Identify which cell holds the provided text, then report its [X, Y] central coordinate. 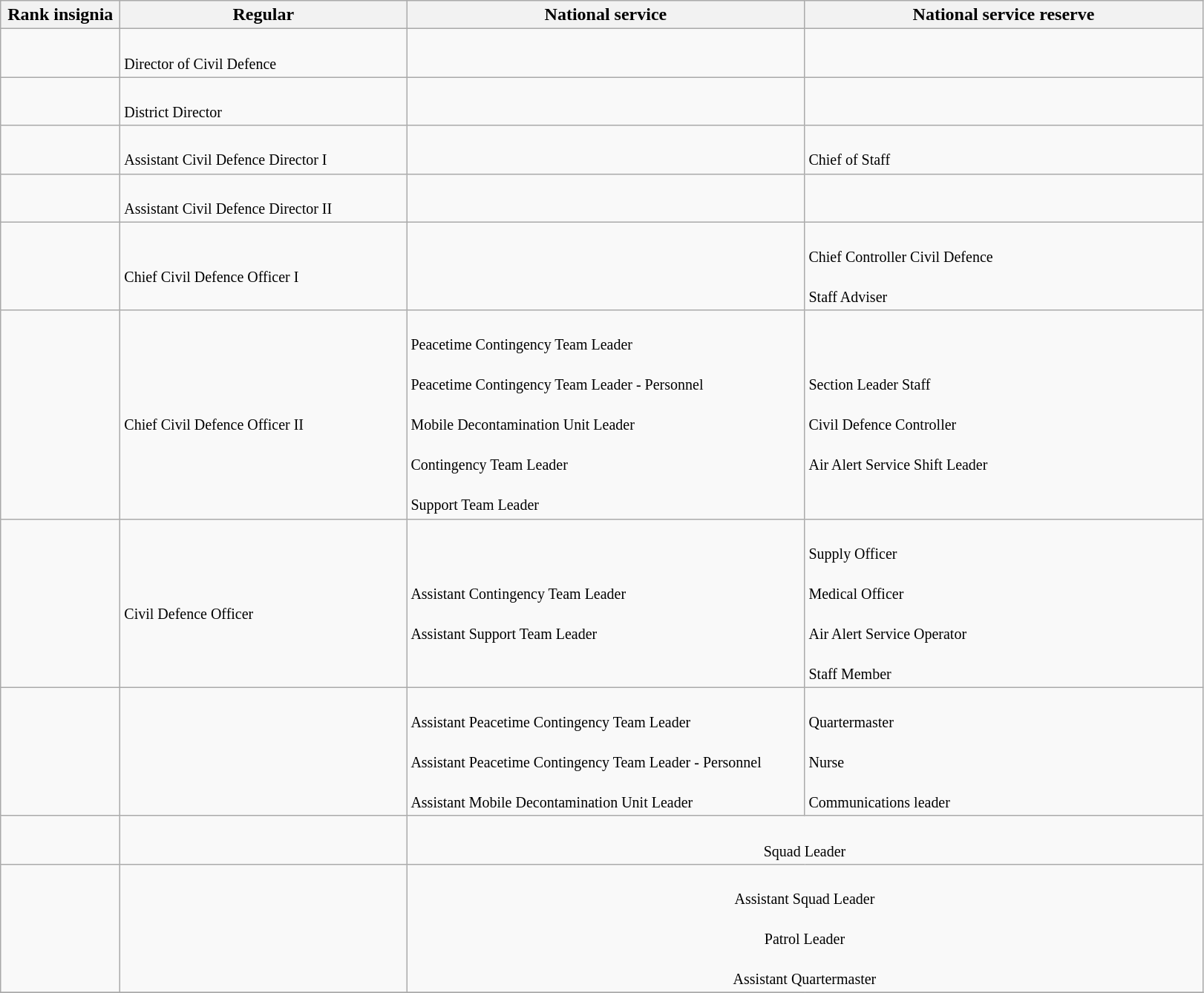
Chief Civil Defence Officer I [264, 266]
National service [606, 15]
Director of Civil Defence [264, 53]
Chief Civil Defence Officer II [264, 414]
Regular [264, 15]
Assistant Civil Defence Director I [264, 150]
QuartermasterNurseCommunications leader [1004, 751]
Chief Controller Civil Defence Staff Adviser [1004, 266]
Supply OfficerMedical OfficerAir Alert Service OperatorStaff Member [1004, 603]
Chief of Staff [1004, 150]
Squad Leader [805, 840]
Assistant Civil Defence Director II [264, 197]
Civil Defence Officer [264, 603]
District Director [264, 101]
Assistant Peacetime Contingency Team LeaderAssistant Peacetime Contingency Team Leader - PersonnelAssistant Mobile Decontamination Unit Leader [606, 751]
Section Leader StaffCivil Defence ControllerAir Alert Service Shift Leader [1004, 414]
Assistant Contingency Team LeaderAssistant Support Team Leader [606, 603]
National service reserve [1004, 15]
Assistant Squad LeaderPatrol LeaderAssistant Quartermaster [805, 928]
Rank insignia [61, 15]
